Output the [x, y] coordinate of the center of the cell containing the given text.  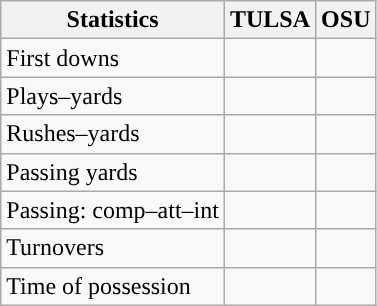
Passing yards [113, 172]
First downs [113, 58]
Rushes–yards [113, 134]
OSU [346, 20]
TULSA [270, 20]
Statistics [113, 20]
Turnovers [113, 248]
Time of possession [113, 286]
Plays–yards [113, 96]
Passing: comp–att–int [113, 210]
